Provide the [X, Y] coordinate of the cell's center where the given text is located.  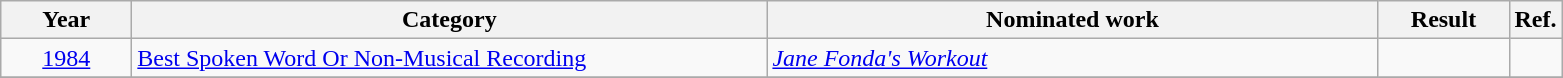
Result [1444, 20]
Nominated work [1072, 20]
Ref. [1536, 20]
1984 [66, 58]
Best Spoken Word Or Non-Musical Recording [450, 58]
Category [450, 20]
Year [66, 20]
Jane Fonda's Workout [1072, 58]
